Return the [x, y] coordinate for the center point of the cell that contains the specified text.  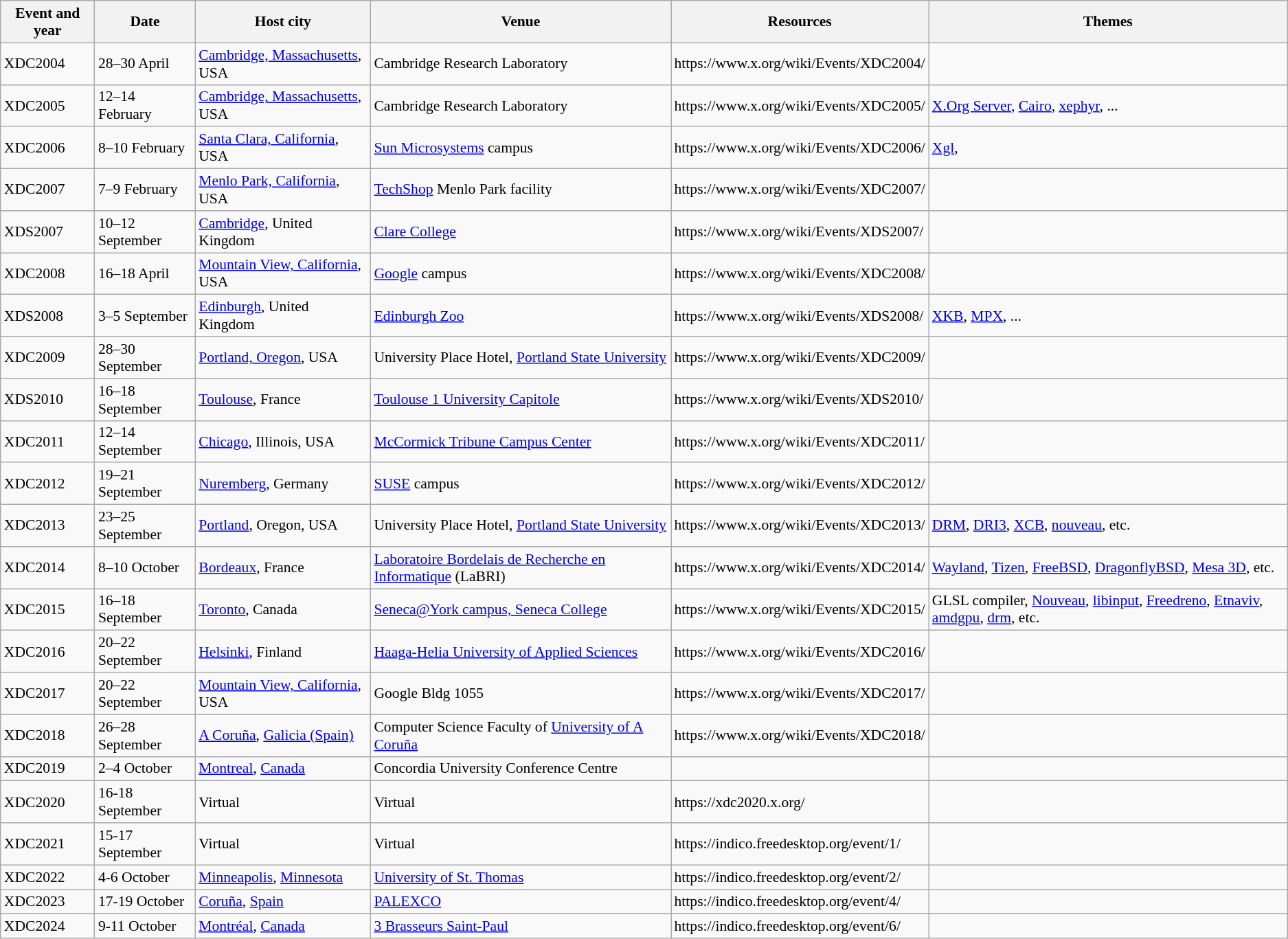
A Coruña, Galicia (Spain) [283, 735]
XDC2013 [48, 526]
XDC2007 [48, 190]
University of St. Thomas [521, 877]
https://xdc2020.x.org/ [800, 802]
https://www.x.org/wiki/Events/XDC2013/ [800, 526]
Nuremberg, Germany [283, 484]
12–14 February [145, 106]
Computer Science Faculty of University of A Coruña [521, 735]
Montréal, Canada [283, 927]
XDC2011 [48, 441]
Toronto, Canada [283, 610]
9-11 October [145, 927]
7–9 February [145, 190]
Haaga-Helia University of Applied Sciences [521, 651]
Chicago, Illinois, USA [283, 441]
Resources [800, 22]
Coruña, Spain [283, 902]
Themes [1108, 22]
Laboratoire Bordelais de Recherche en Informatique (LaBRI) [521, 567]
PALEXCO [521, 902]
XDC2022 [48, 877]
19–21 September [145, 484]
XDC2009 [48, 357]
XDC2017 [48, 694]
XDS2010 [48, 400]
https://www.x.org/wiki/Events/XDS2007/ [800, 232]
Menlo Park, California, USA [283, 190]
XDC2008 [48, 273]
8–10 February [145, 148]
https://www.x.org/wiki/Events/XDC2009/ [800, 357]
XKB, MPX, ... [1108, 316]
https://www.x.org/wiki/Events/XDC2011/ [800, 441]
XDC2020 [48, 802]
https://www.x.org/wiki/Events/XDC2015/ [800, 610]
Bordeaux, France [283, 567]
10–12 September [145, 232]
Helsinki, Finland [283, 651]
Toulouse 1 University Capitole [521, 400]
Edinburgh Zoo [521, 316]
28–30 September [145, 357]
28–30 April [145, 63]
https://indico.freedesktop.org/event/2/ [800, 877]
XDC2012 [48, 484]
Sun Microsystems campus [521, 148]
Xgl, [1108, 148]
Clare College [521, 232]
16–18 April [145, 273]
Google Bldg 1055 [521, 694]
17-19 October [145, 902]
XDC2004 [48, 63]
https://www.x.org/wiki/Events/XDC2014/ [800, 567]
DRM, DRI3, XCB, nouveau, etc. [1108, 526]
TechShop Menlo Park facility [521, 190]
3 Brasseurs Saint-Paul [521, 927]
16-18 September [145, 802]
https://www.x.org/wiki/Events/XDC2004/ [800, 63]
https://www.x.org/wiki/Events/XDC2005/ [800, 106]
2–4 October [145, 769]
12–14 September [145, 441]
GLSL compiler, Nouveau, libinput, Freedreno, Etnaviv, amdgpu, drm, etc. [1108, 610]
Event and year [48, 22]
XDC2021 [48, 844]
XDC2005 [48, 106]
https://www.x.org/wiki/Events/XDC2016/ [800, 651]
3–5 September [145, 316]
XDC2023 [48, 902]
XDC2016 [48, 651]
https://www.x.org/wiki/Events/XDC2012/ [800, 484]
https://www.x.org/wiki/Events/XDC2008/ [800, 273]
Toulouse, France [283, 400]
https://www.x.org/wiki/Events/XDC2006/ [800, 148]
23–25 September [145, 526]
SUSE campus [521, 484]
https://www.x.org/wiki/Events/XDC2018/ [800, 735]
https://www.x.org/wiki/Events/XDC2007/ [800, 190]
15-17 September [145, 844]
8–10 October [145, 567]
Venue [521, 22]
Montreal, Canada [283, 769]
XDC2018 [48, 735]
X.Org Server, Cairo, xephyr, ... [1108, 106]
4-6 October [145, 877]
Concordia University Conference Centre [521, 769]
26–28 September [145, 735]
https://www.x.org/wiki/Events/XDS2008/ [800, 316]
Host city [283, 22]
McCormick Tribune Campus Center [521, 441]
https://indico.freedesktop.org/event/6/ [800, 927]
Google campus [521, 273]
Seneca@York campus, Seneca College [521, 610]
Edinburgh, United Kingdom [283, 316]
Date [145, 22]
https://indico.freedesktop.org/event/4/ [800, 902]
XDC2019 [48, 769]
XDS2007 [48, 232]
https://www.x.org/wiki/Events/XDS2010/ [800, 400]
Minneapolis, Minnesota [283, 877]
https://indico.freedesktop.org/event/1/ [800, 844]
https://www.x.org/wiki/Events/XDC2017/ [800, 694]
Cambridge, United Kingdom [283, 232]
XDC2015 [48, 610]
Santa Clara, California, USA [283, 148]
XDC2006 [48, 148]
Wayland, Tizen, FreeBSD, DragonflyBSD, Mesa 3D, etc. [1108, 567]
XDC2024 [48, 927]
XDC2014 [48, 567]
XDS2008 [48, 316]
